Pinpoint the cell where the given text exists, returning its [X, Y] midpoint coordinate. 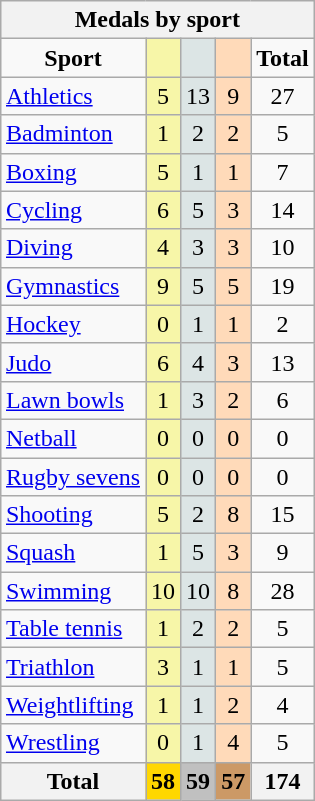
Squash [72, 553]
59 [198, 781]
Badminton [72, 134]
Athletics [72, 96]
28 [283, 591]
27 [283, 96]
Table tennis [72, 629]
15 [283, 515]
57 [234, 781]
19 [283, 286]
174 [283, 781]
Swimming [72, 591]
Hockey [72, 324]
58 [164, 781]
Boxing [72, 172]
Weightlifting [72, 705]
Lawn bowls [72, 400]
7 [283, 172]
Netball [72, 438]
Gymnastics [72, 286]
Medals by sport [157, 20]
Wrestling [72, 743]
Sport [72, 58]
Judo [72, 362]
14 [283, 210]
Shooting [72, 515]
Diving [72, 248]
Cycling [72, 210]
Rugby sevens [72, 477]
Triathlon [72, 667]
